Find where the given text appears and provide that cell's center as (X, Y) coordinate. 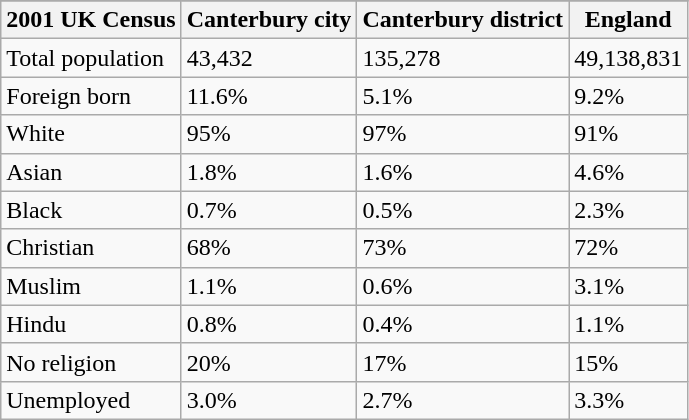
43,432 (269, 58)
49,138,831 (628, 58)
3.1% (628, 286)
3.0% (269, 400)
5.1% (463, 96)
1.6% (463, 172)
4.6% (628, 172)
135,278 (463, 58)
15% (628, 362)
Muslim (91, 286)
Unemployed (91, 400)
Total population (91, 58)
2.3% (628, 210)
Christian (91, 248)
11.6% (269, 96)
91% (628, 134)
0.4% (463, 324)
Asian (91, 172)
Canterbury district (463, 20)
95% (269, 134)
2.7% (463, 400)
White (91, 134)
Foreign born (91, 96)
0.5% (463, 210)
No religion (91, 362)
3.3% (628, 400)
17% (463, 362)
2001 UK Census (91, 20)
97% (463, 134)
Canterbury city (269, 20)
England (628, 20)
1.8% (269, 172)
0.7% (269, 210)
0.6% (463, 286)
68% (269, 248)
Black (91, 210)
9.2% (628, 96)
Hindu (91, 324)
0.8% (269, 324)
72% (628, 248)
20% (269, 362)
73% (463, 248)
